Identify which cell holds the provided text, then report its [X, Y] central coordinate. 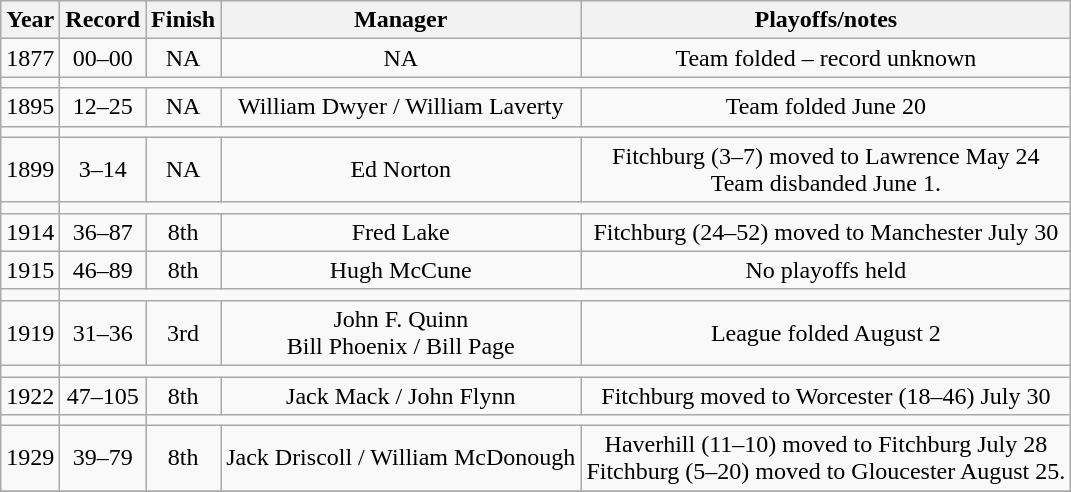
1915 [30, 270]
46–89 [103, 270]
47–105 [103, 395]
Record [103, 20]
39–79 [103, 458]
Playoffs/notes [826, 20]
1895 [30, 107]
00–00 [103, 58]
31–36 [103, 332]
1922 [30, 395]
League folded August 2 [826, 332]
36–87 [103, 232]
1899 [30, 170]
1929 [30, 458]
Finish [184, 20]
Fitchburg (24–52) moved to Manchester July 30 [826, 232]
Fitchburg moved to Worcester (18–46) July 30 [826, 395]
Fitchburg (3–7) moved to Lawrence May 24Team disbanded June 1. [826, 170]
Team folded – record unknown [826, 58]
Fred Lake [401, 232]
Ed Norton [401, 170]
Jack Mack / John Flynn [401, 395]
3rd [184, 332]
Haverhill (11–10) moved to Fitchburg July 28Fitchburg (5–20) moved to Gloucester August 25. [826, 458]
1877 [30, 58]
Hugh McCune [401, 270]
1919 [30, 332]
John F. Quinn Bill Phoenix / Bill Page [401, 332]
3–14 [103, 170]
12–25 [103, 107]
Team folded June 20 [826, 107]
Manager [401, 20]
Jack Driscoll / William McDonough [401, 458]
1914 [30, 232]
No playoffs held [826, 270]
William Dwyer / William Laverty [401, 107]
Year [30, 20]
